For the text-containing cell, return its midpoint in [X, Y] coordinate format. 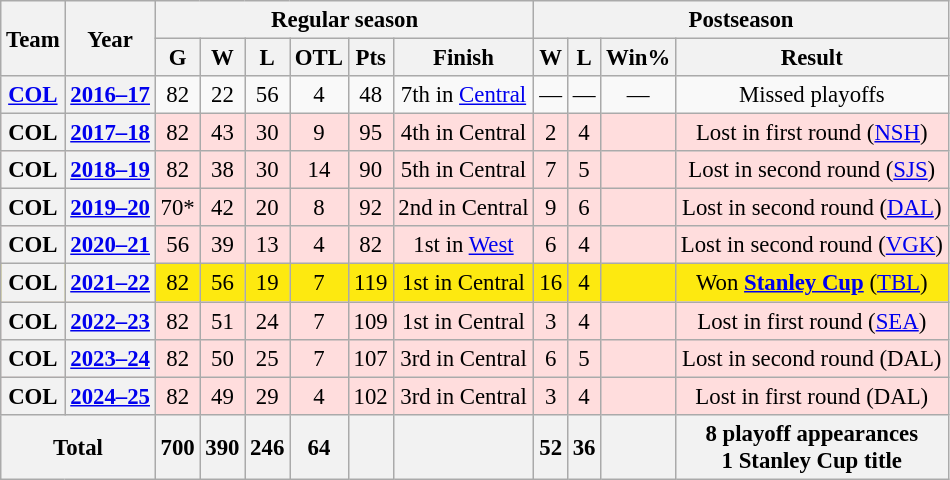
2nd in Central [464, 208]
2021–22 [110, 283]
Lost in second round (SJS) [812, 170]
Lost in first round (DAL) [812, 396]
107 [370, 358]
Postseason [741, 20]
Lost in first round (NSH) [812, 133]
13 [268, 245]
36 [584, 446]
48 [370, 95]
2019–20 [110, 208]
Pts [370, 58]
16 [550, 283]
Total [78, 446]
5th in Central [464, 170]
25 [268, 358]
Win% [638, 58]
2023–24 [110, 358]
51 [222, 321]
42 [222, 208]
52 [550, 446]
2 [550, 133]
50 [222, 358]
39 [222, 245]
49 [222, 396]
70* [178, 208]
24 [268, 321]
4th in Central [464, 133]
1st in West [464, 245]
14 [320, 170]
2020–21 [110, 245]
8 playoff appearances1 Stanley Cup title [812, 446]
Year [110, 38]
Finish [464, 58]
43 [222, 133]
246 [268, 446]
Won Stanley Cup (TBL) [812, 283]
2024–25 [110, 396]
Lost in first round (SEA) [812, 321]
90 [370, 170]
Lost in second round (VGK) [812, 245]
700 [178, 446]
64 [320, 446]
119 [370, 283]
7th in Central [464, 95]
20 [268, 208]
Team [33, 38]
22 [222, 95]
Result [812, 58]
390 [222, 446]
Missed playoffs [812, 95]
38 [222, 170]
OTL [320, 58]
19 [268, 283]
G [178, 58]
Regular season [344, 20]
29 [268, 396]
92 [370, 208]
8 [320, 208]
2017–18 [110, 133]
109 [370, 321]
2016–17 [110, 95]
95 [370, 133]
2022–23 [110, 321]
102 [370, 396]
2018–19 [110, 170]
